Capture the cell that displays the provided text and extract its [x, y] central coordinate. 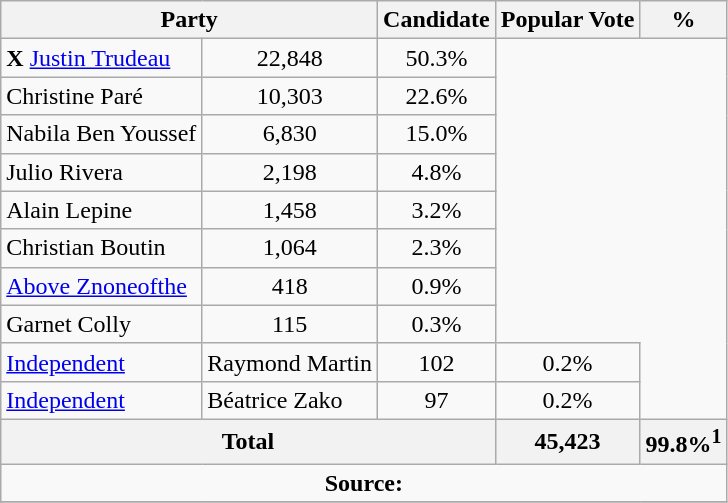
10,303 [290, 96]
Christine Paré [102, 96]
X Justin Trudeau [102, 58]
1,064 [290, 248]
Béatrice Zako [290, 400]
22.6% [437, 96]
2.3% [437, 248]
0.9% [437, 286]
2,198 [290, 172]
50.3% [437, 58]
99.8%1 [684, 442]
% [684, 20]
Party [190, 20]
1,458 [290, 210]
15.0% [437, 134]
Nabila Ben Youssef [102, 134]
0.3% [437, 324]
102 [437, 362]
22,848 [290, 58]
418 [290, 286]
Julio Rivera [102, 172]
Christian Boutin [102, 248]
Popular Vote [568, 20]
Alain Lepine [102, 210]
115 [290, 324]
45,423 [568, 442]
Source: [364, 483]
3.2% [437, 210]
Candidate [437, 20]
4.8% [437, 172]
97 [437, 400]
6,830 [290, 134]
Raymond Martin [290, 362]
Above Znoneofthe [102, 286]
Total [248, 442]
Garnet Colly [102, 324]
